Extract the (x, y) coordinate from the center of the cell holding the provided text.  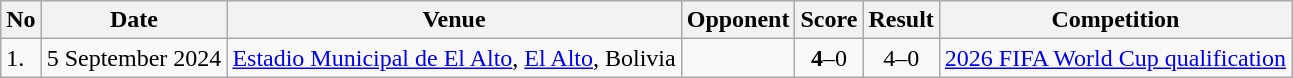
5 September 2024 (134, 58)
Competition (1115, 20)
Result (901, 20)
2026 FIFA World Cup qualification (1115, 58)
Opponent (738, 20)
Date (134, 20)
Score (829, 20)
No (21, 20)
1. (21, 58)
Estadio Municipal de El Alto, El Alto, Bolivia (454, 58)
Venue (454, 20)
